Return the [x, y] coordinate for the center point of the cell that contains the specified text.  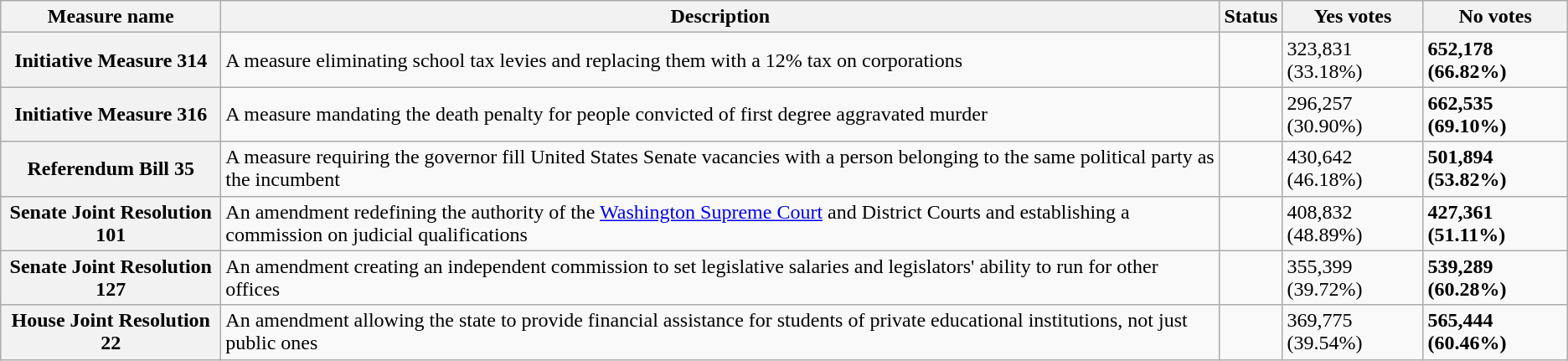
652,178 (66.82%) [1495, 60]
Description [720, 17]
An amendment redefining the authority of the Washington Supreme Court and District Courts and establishing a commission on judicial qualifications [720, 223]
A measure eliminating school tax levies and replacing them with a 12% tax on corporations [720, 60]
Initiative Measure 316 [111, 114]
296,257 (30.90%) [1353, 114]
662,535 (69.10%) [1495, 114]
408,832 (48.89%) [1353, 223]
An amendment allowing the state to provide financial assistance for students of private educational institutions, not just public ones [720, 332]
Senate Joint Resolution 101 [111, 223]
A measure requiring the governor fill United States Senate vacancies with a person belonging to the same political party as the incumbent [720, 169]
565,444 (60.46%) [1495, 332]
430,642 (46.18%) [1353, 169]
427,361 (51.11%) [1495, 223]
369,775 (39.54%) [1353, 332]
539,289 (60.28%) [1495, 278]
An amendment creating an independent commission to set legislative salaries and legislators' ability to run for other offices [720, 278]
Measure name [111, 17]
Initiative Measure 314 [111, 60]
Yes votes [1353, 17]
323,831 (33.18%) [1353, 60]
No votes [1495, 17]
355,399 (39.72%) [1353, 278]
House Joint Resolution 22 [111, 332]
Status [1251, 17]
Senate Joint Resolution 127 [111, 278]
A measure mandating the death penalty for people convicted of first degree aggravated murder [720, 114]
501,894 (53.82%) [1495, 169]
Referendum Bill 35 [111, 169]
